Capture the cell that displays the provided text and extract its [X, Y] central coordinate. 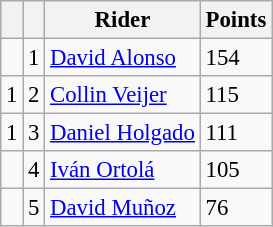
5 [34, 208]
Points [236, 20]
4 [34, 170]
Iván Ortolá [122, 170]
105 [236, 170]
154 [236, 58]
David Muñoz [122, 208]
2 [34, 95]
3 [34, 133]
Collin Veijer [122, 95]
Daniel Holgado [122, 133]
115 [236, 95]
David Alonso [122, 58]
111 [236, 133]
76 [236, 208]
Rider [122, 20]
